Output the [X, Y] coordinate of the center of the cell containing the given text.  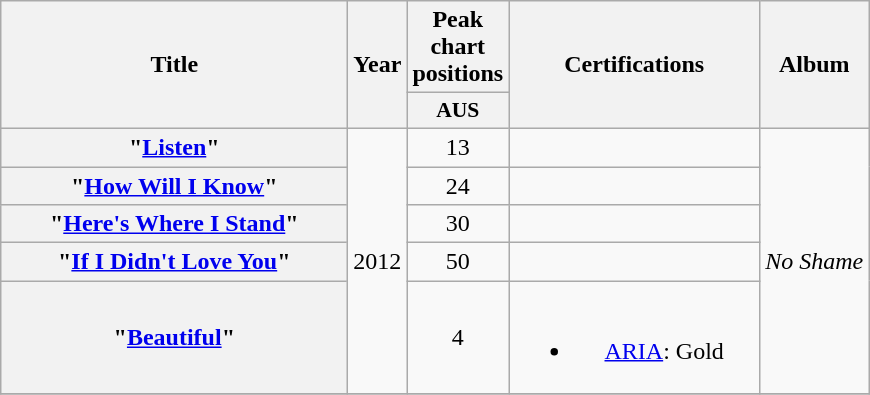
13 [458, 147]
50 [458, 262]
No Shame [814, 260]
Album [814, 65]
4 [458, 338]
"How Will I Know" [174, 185]
Peak chart positions [458, 47]
30 [458, 224]
Certifications [634, 65]
Title [174, 65]
ARIA: Gold [634, 338]
2012 [378, 260]
24 [458, 185]
Year [378, 65]
"If I Didn't Love You" [174, 262]
"Here's Where I Stand" [174, 224]
"Beautiful" [174, 338]
AUS [458, 111]
"Listen" [174, 147]
